Scan for the cell matching the given text and deliver its [X, Y] coordinate at center. 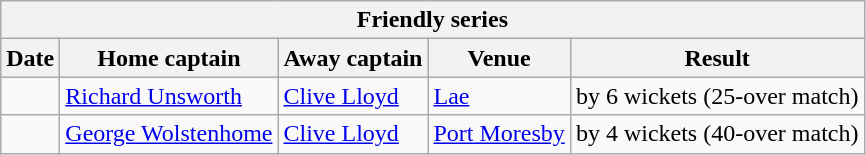
Venue [499, 58]
Result [717, 58]
Home captain [169, 58]
Richard Unsworth [169, 96]
Date [30, 58]
Lae [499, 96]
Away captain [353, 58]
George Wolstenhome [169, 134]
Port Moresby [499, 134]
by 6 wickets (25-over match) [717, 96]
by 4 wickets (40-over match) [717, 134]
Friendly series [432, 20]
